Output the (x, y) coordinate of the center of the cell containing the given text.  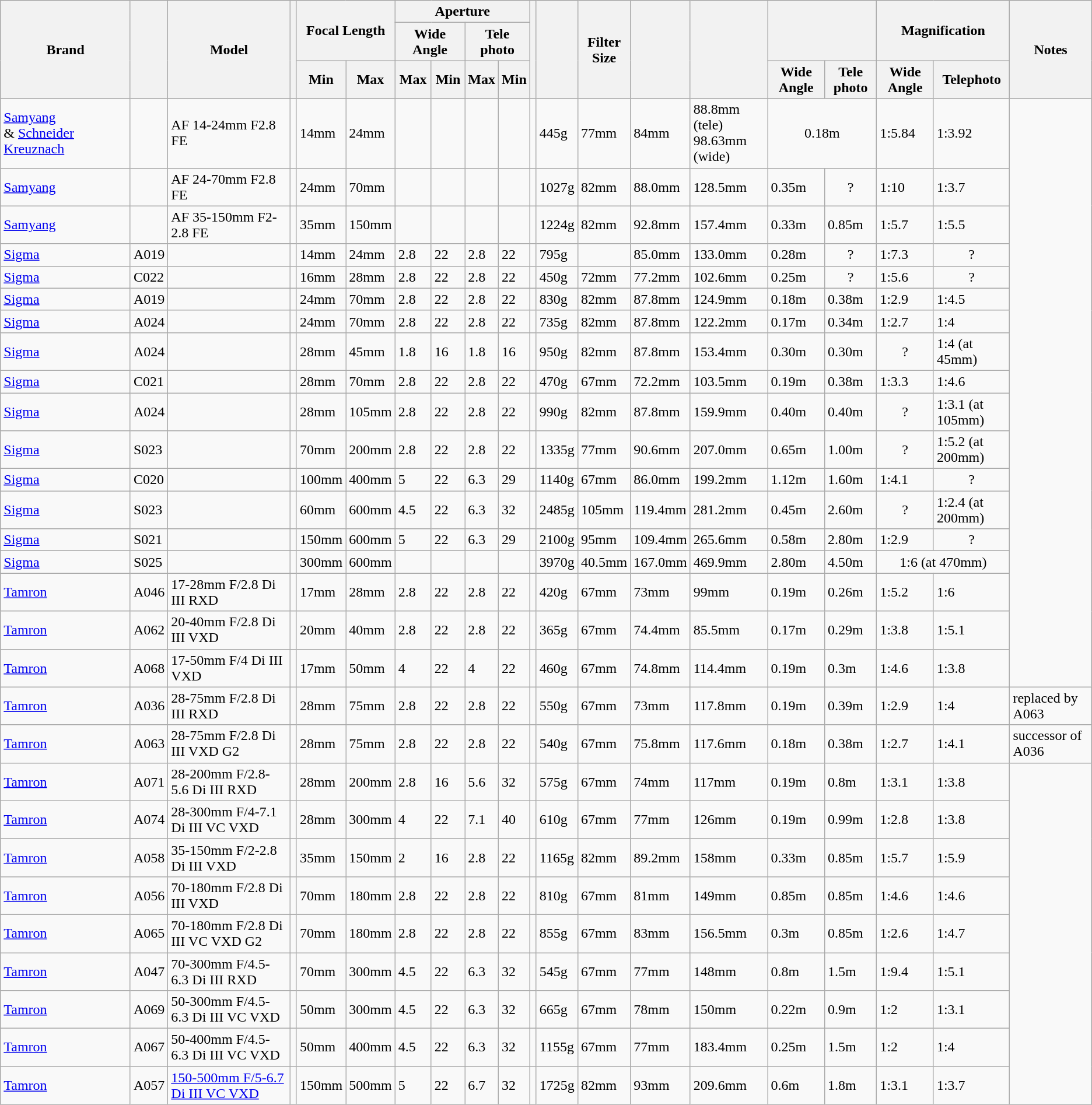
0.9m (850, 1010)
Notes (1051, 50)
1.12m (796, 480)
1:4 (at45mm) (971, 351)
1:5.6 (905, 277)
0.65m (796, 450)
2.60m (850, 510)
550g (556, 706)
281.2mm (729, 510)
85.5mm (729, 630)
A057 (149, 1086)
1335g (556, 450)
420g (556, 592)
0.45m (796, 510)
Magnification (943, 30)
93mm (660, 1086)
20-40mm F/2.8 Di III VXD (229, 630)
17-28mm F/2.8 Di III RXD (229, 592)
92.8mm (660, 225)
A063 (149, 744)
855g (556, 933)
810g (556, 896)
A074 (149, 820)
610g (556, 820)
1.00m (850, 450)
0.34m (850, 321)
20mm (321, 630)
2 (413, 857)
1725g (556, 1086)
0.29m (850, 630)
35-150mm F/2-2.8 Di III VXD (229, 857)
167.0mm (660, 562)
Aperture (462, 12)
70-300mm F/4.5-6.3 Di III RXD (229, 971)
102.6mm (729, 277)
128.5mm (729, 187)
50-400mm F/4.5-6.3 Di III VC VXD (229, 1047)
86.0mm (660, 480)
0.99m (850, 820)
A068 (149, 668)
83mm (660, 933)
88.0mm (660, 187)
16mm (321, 277)
1165g (556, 857)
A065 (149, 933)
0.28m (796, 255)
1:2.4 (at200mm) (971, 510)
103.5mm (729, 381)
1:7.3 (905, 255)
117mm (729, 781)
1:5.2 (at200mm) (971, 450)
1:5.2 (905, 592)
S025 (149, 562)
265.6mm (729, 540)
A067 (149, 1047)
74mm (660, 781)
209.6mm (729, 1086)
183.4mm (729, 1047)
75.8mm (660, 744)
A036 (149, 706)
28-200mm F/2.8-5.6 Di III RXD (229, 781)
149mm (729, 896)
445g (556, 133)
5.6 (482, 781)
735g (556, 321)
1:4.7 (971, 933)
40.5mm (604, 562)
70-180mm F/2.8 Di III VC VXD G2 (229, 933)
156.5mm (729, 933)
60mm (321, 510)
A046 (149, 592)
1:5.5 (971, 225)
78mm (660, 1010)
159.9mm (729, 412)
199.2mm (729, 480)
950g (556, 351)
7.1 (482, 820)
successor of A036 (1051, 744)
89.2mm (660, 857)
AF 35-150mm F2-2.8 FE (229, 225)
85.0mm (660, 255)
88.8mm (tele)98.63mm (wide) (729, 133)
Brand (65, 50)
28-75mm F/2.8 Di III VXD G2 (229, 744)
A047 (149, 971)
1:4.5 (971, 299)
0.58m (796, 540)
A062 (149, 630)
148mm (729, 971)
S021 (149, 540)
1:5.84 (905, 133)
2100g (556, 540)
450g (556, 277)
119.4mm (660, 510)
207.0mm (729, 450)
109.4mm (660, 540)
Model (229, 50)
4.50m (850, 562)
124.9mm (729, 299)
AF 24-70mm F2.8 FE (229, 187)
replaced by A063 (1051, 706)
1224g (556, 225)
1:2.6 (905, 933)
70-180mm F/2.8 Di III VXD (229, 896)
540g (556, 744)
C022 (149, 277)
500mm (370, 1086)
50-300mm F/4.5-6.3 Di III VC VXD (229, 1010)
C020 (149, 480)
81mm (660, 896)
72mm (604, 277)
122.2mm (729, 321)
28-75mm F/2.8 Di III RXD (229, 706)
1.60m (850, 480)
Focal Length (345, 30)
0.6m (796, 1086)
158mm (729, 857)
665g (556, 1010)
575g (556, 781)
469.9mm (729, 562)
1:6 (at 470mm) (943, 562)
1155g (556, 1047)
74.4mm (660, 630)
365g (556, 630)
1.8m (850, 1086)
74.8mm (660, 668)
AF 14-24mm F2.8 FE (229, 133)
0.26m (850, 592)
FilterSize (604, 50)
545g (556, 971)
153.4mm (729, 351)
77.2mm (660, 277)
1140g (556, 480)
45mm (370, 351)
0.35m (796, 187)
0.39m (850, 706)
470g (556, 381)
1:3.92 (971, 133)
100mm (321, 480)
1:10 (905, 187)
795g (556, 255)
117.8mm (729, 706)
A071 (149, 781)
84mm (660, 133)
150-500mm F/5-6.7 Di III VC VXD (229, 1086)
990g (556, 412)
114.4mm (729, 668)
1:9.4 (905, 971)
6.7 (482, 1086)
1027g (556, 187)
1:6 (971, 592)
A058 (149, 857)
126mm (729, 820)
1:2.8 (905, 820)
0.22m (796, 1010)
90.6mm (660, 450)
1:3.3 (905, 381)
133.0mm (729, 255)
C021 (149, 381)
A056 (149, 896)
157.4mm (729, 225)
Samyang & Schneider Kreuznach (65, 133)
117.6mm (729, 744)
99mm (729, 592)
830g (556, 299)
95mm (604, 540)
28-300mm F/4-7.1 Di III VC VXD (229, 820)
40mm (370, 630)
A069 (149, 1010)
1:3.1 (at 105mm) (971, 412)
3970g (556, 562)
72.2mm (660, 381)
2485g (556, 510)
1:5.9 (971, 857)
460g (556, 668)
40 (514, 820)
17-50mm F/4 Di III VXD (229, 668)
